Provide the [X, Y] coordinate of the cell's center where the given text is located.  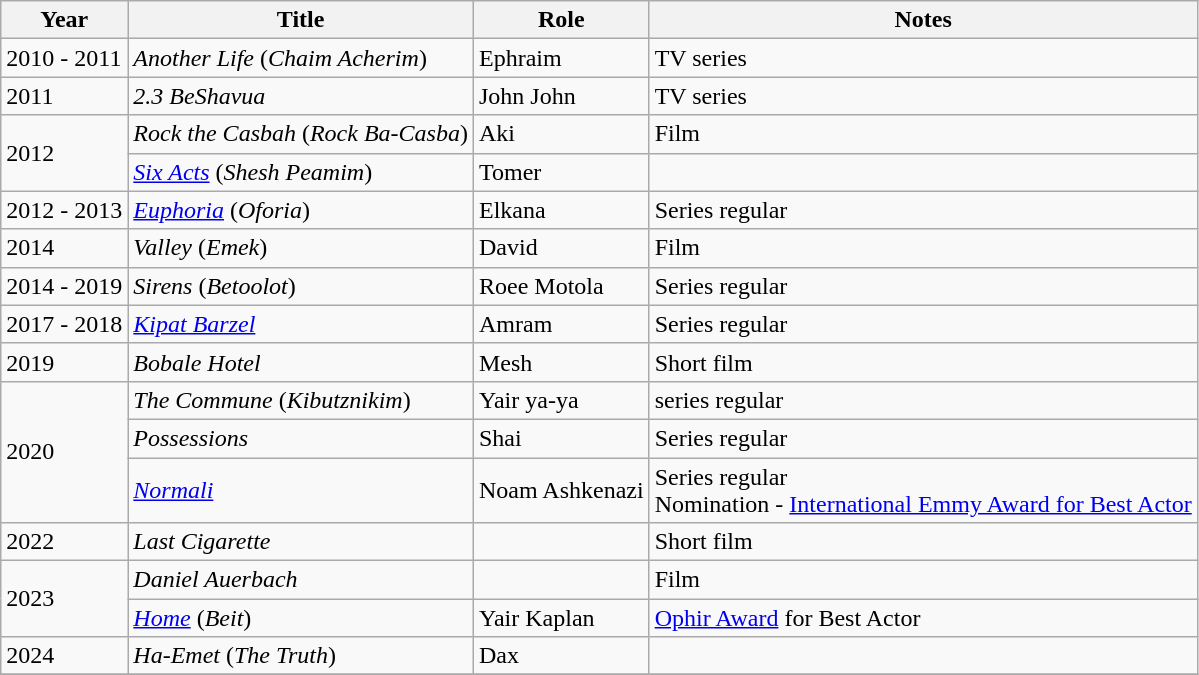
Year [64, 20]
Noam Ashkenazi [561, 490]
Bobale Hotel [301, 362]
2022 [64, 542]
Ephraim [561, 58]
Sirens (Betoolot) [301, 286]
2020 [64, 452]
The Commune (Kibutznikim) [301, 400]
2011 [64, 96]
2019 [64, 362]
Ha-Emet (The Truth) [301, 656]
Mesh [561, 362]
2024 [64, 656]
Roee Motola [561, 286]
David [561, 248]
2010 - 2011 [64, 58]
Series regularNomination - International Emmy Award for Best Actor [923, 490]
2023 [64, 599]
Last Cigarette [301, 542]
Yair ya-ya [561, 400]
John John [561, 96]
Daniel Auerbach [301, 580]
Tomer [561, 172]
Kipat Barzel [301, 324]
2017 - 2018 [64, 324]
Six Acts (Shesh Peamim) [301, 172]
Ophir Award for Best Actor [923, 618]
Another Life (Chaim Acherim) [301, 58]
Title [301, 20]
2.3 BeShavua [301, 96]
Possessions [301, 438]
Valley (Emek) [301, 248]
Home (Beit) [301, 618]
series regular [923, 400]
2014 - 2019 [64, 286]
2012 - 2013 [64, 210]
Normali [301, 490]
Aki [561, 134]
Amram [561, 324]
2014 [64, 248]
Role [561, 20]
Shai [561, 438]
Yair Kaplan [561, 618]
Elkana [561, 210]
Rock the Casbah (Rock Ba-Casba) [301, 134]
2012 [64, 153]
Euphoria (Oforia) [301, 210]
Notes [923, 20]
Dax [561, 656]
